From the cell containing the given text, extract its center point as [X, Y] coordinate. 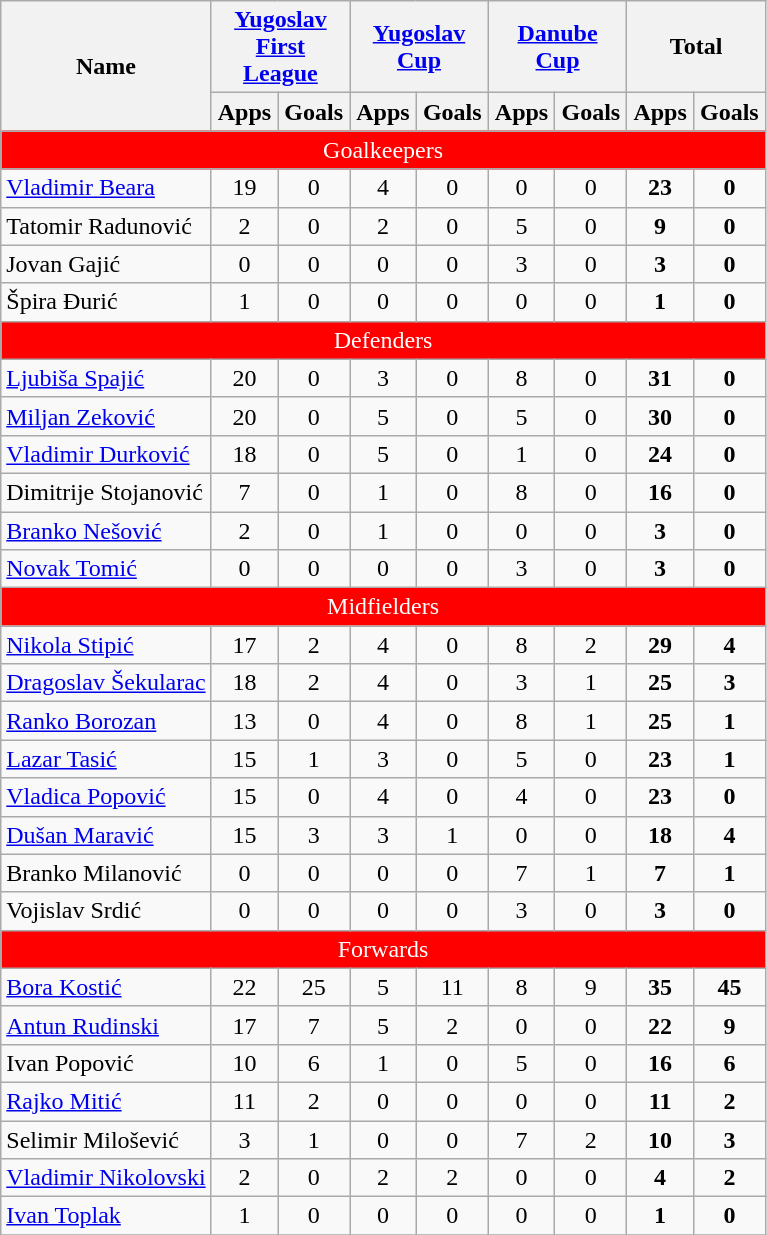
19 [244, 188]
Branko Milanović [106, 873]
Bora Kostić [106, 987]
35 [660, 987]
Nikola Stipić [106, 645]
Branko Nešović [106, 531]
Defenders [384, 340]
13 [244, 721]
Selimir Milošević [106, 1139]
Danube Cup [558, 47]
Vojislav Srdić [106, 911]
Yugoslav First League [280, 47]
45 [729, 987]
Midfielders [384, 607]
Jovan Gajić [106, 264]
Vladica Popović [106, 797]
Vladimir Nikolovski [106, 1178]
Tatomir Radunović [106, 226]
24 [660, 454]
Ranko Borozan [106, 721]
Ljubiša Spajić [106, 378]
Dragoslav Šekularac [106, 683]
Dušan Maravić [106, 835]
Vladimir Beara [106, 188]
Lazar Tasić [106, 759]
Vladimir Durković [106, 454]
29 [660, 645]
Antun Rudinski [106, 1025]
31 [660, 378]
Ivan Toplak [106, 1216]
Name [106, 66]
Goalkeepers [384, 150]
Yugoslav Cup [420, 47]
Forwards [384, 949]
Novak Tomić [106, 569]
Miljan Zeković [106, 416]
Špira Đurić [106, 302]
30 [660, 416]
Ivan Popović [106, 1063]
Total [696, 47]
Rajko Mitić [106, 1101]
Dimitrije Stojanović [106, 492]
